Return [x, y] of the center of cell containing provided text 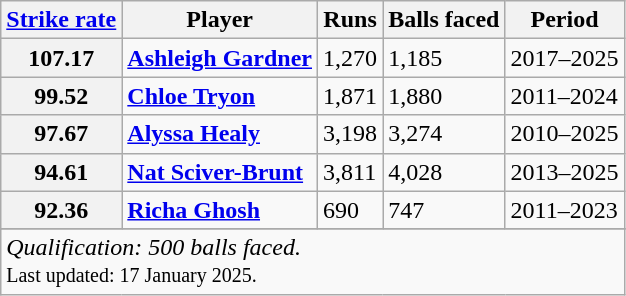
97.67 [62, 134]
Strike rate [62, 20]
1,270 [350, 58]
1,871 [350, 96]
3,198 [350, 134]
Player [220, 20]
Ashleigh Gardner [220, 58]
Nat Sciver-Brunt [220, 172]
2011–2023 [564, 210]
92.36 [62, 210]
Chloe Tryon [220, 96]
Period [564, 20]
2010–2025 [564, 134]
Alyssa Healy [220, 134]
2017–2025 [564, 58]
1,880 [444, 96]
Qualification: 500 balls faced.Last updated: 17 January 2025. [312, 262]
Balls faced [444, 20]
Runs [350, 20]
3,274 [444, 134]
2013–2025 [564, 172]
690 [350, 210]
Richa Ghosh [220, 210]
94.61 [62, 172]
747 [444, 210]
99.52 [62, 96]
3,811 [350, 172]
4,028 [444, 172]
107.17 [62, 58]
1,185 [444, 58]
2011–2024 [564, 96]
